Scan for the cell matching the given text and deliver its (X, Y) coordinate at center. 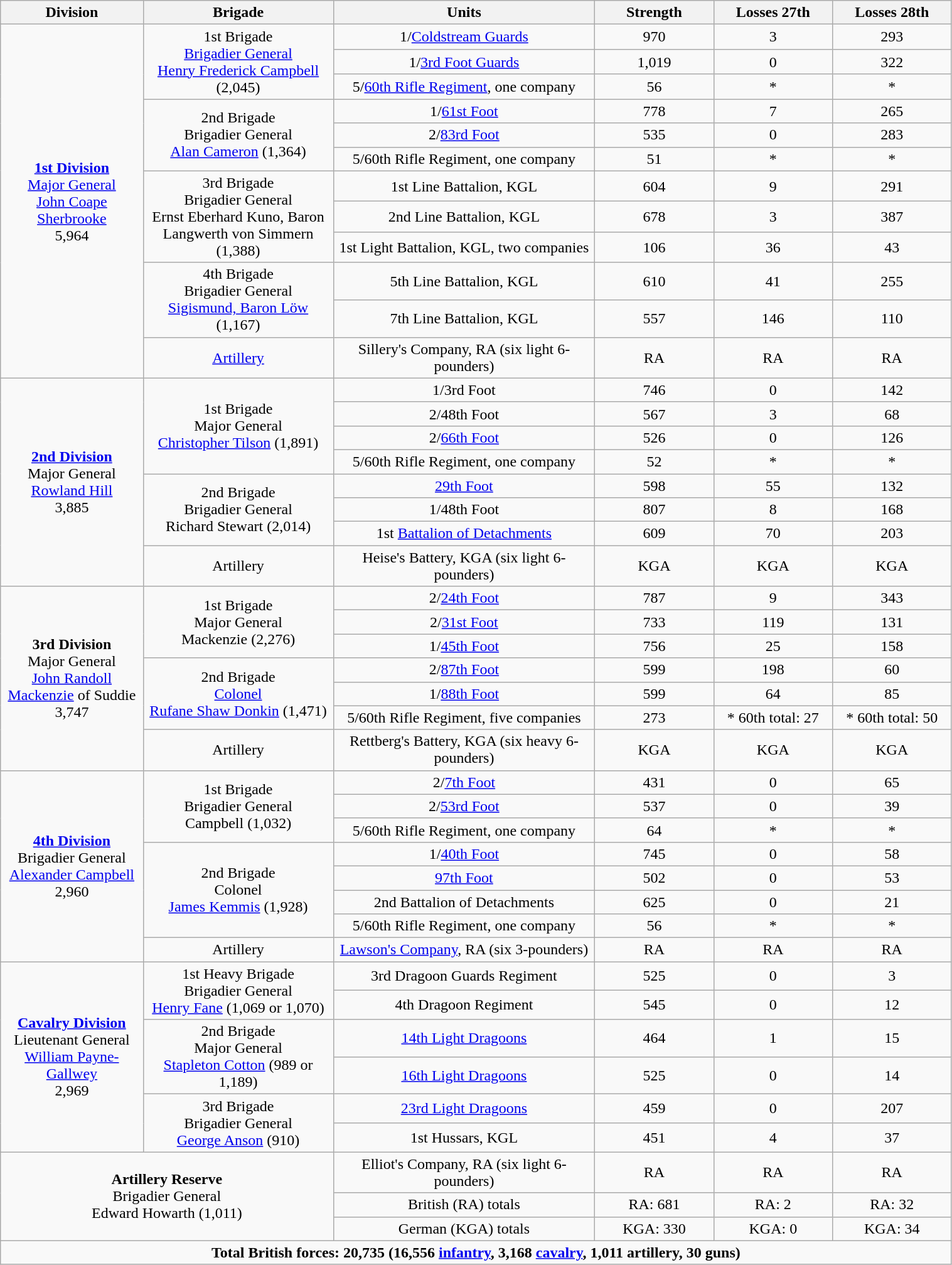
343 (892, 598)
2/24th Foot (464, 598)
58 (892, 854)
2nd DivisionMajor GeneralRowland Hill3,885 (72, 482)
Rettberg's Battery, KGA (six heavy 6-pounders) (464, 750)
567 (654, 414)
1st Hussars, KGL (464, 1138)
5/60th Rifle Regiment, five companies (464, 718)
4th BrigadeBrigadier GeneralSigismund, Baron Löw (1,167) (238, 300)
2nd BrigadeBrigadier GeneralRichard Stewart (2,014) (238, 509)
2/83rd Foot (464, 135)
68 (892, 414)
2/31st Foot (464, 622)
Strength (654, 13)
23rd Light Dragoons (464, 1109)
KGA: 0 (773, 1229)
Division (72, 13)
146 (773, 319)
KGA: 34 (892, 1229)
65 (892, 782)
German (KGA) totals (464, 1229)
21 (892, 902)
2/66th Foot (464, 438)
970 (654, 37)
14 (892, 1075)
1,019 (654, 62)
55 (773, 485)
545 (654, 1005)
625 (654, 902)
168 (892, 510)
598 (654, 485)
2nd BrigadeMajor GeneralStapleton Cotton (989 or 1,189) (238, 1057)
1/48th Foot (464, 510)
459 (654, 1109)
322 (892, 62)
1st Line Battalion, KGL (464, 186)
1st BrigadeMajor General Mackenzie (2,276) (238, 622)
291 (892, 186)
1/45th Foot (464, 646)
1 (773, 1038)
85 (892, 694)
37 (892, 1138)
132 (892, 485)
604 (654, 186)
2nd BrigadeColonelJames Kemmis (1,928) (238, 890)
158 (892, 646)
1/3rd Foot Guards (464, 62)
Elliot's Company, RA (six light 6-pounders) (464, 1173)
464 (654, 1038)
1st Battalion of Detachments (464, 534)
1/61st Foot (464, 111)
8 (773, 510)
1/88th Foot (464, 694)
RA: 32 (892, 1205)
5th Line Battalion, KGL (464, 281)
3rd Dragoon Guards Regiment (464, 976)
2/53rd Foot (464, 806)
1st Heavy BrigadeBrigadier GeneralHenry Fane (1,069 or 1,070) (238, 991)
RA: 681 (654, 1205)
25 (773, 646)
7th Line Battalion, KGL (464, 319)
502 (654, 878)
39 (892, 806)
* 60th total: 27 (773, 718)
255 (892, 281)
3rd BrigadeBrigadier GeneralErnst Eberhard Kuno, Baron Langwerth von Simmern (1,388) (238, 217)
97th Foot (464, 878)
Artillery ReserveBrigadier GeneralEdward Howarth (1,011) (167, 1197)
535 (654, 135)
787 (654, 598)
12 (892, 1005)
Losses 28th (892, 13)
15 (892, 1038)
1/40th Foot (464, 854)
1st BrigadeBrigadier GeneralHenry Frederick Campbell (2,045) (238, 62)
52 (654, 461)
Losses 27th (773, 13)
746 (654, 390)
2nd Line Battalion, KGL (464, 217)
70 (773, 534)
* 60th total: 50 (892, 718)
Total British forces: 20,735 (16,556 infantry, 3,168 cavalry, 1,011 artillery, 30 guns) (476, 1252)
KGA: 330 (654, 1229)
451 (654, 1138)
387 (892, 217)
106 (654, 247)
2/87th Foot (464, 670)
131 (892, 622)
4th DivisionBrigadier GeneralAlexander Campbell2,960 (72, 866)
110 (892, 319)
Cavalry DivisionLieutenant GeneralWilliam Payne-Gallwey2,969 (72, 1057)
733 (654, 622)
265 (892, 111)
4 (773, 1138)
119 (773, 622)
756 (654, 646)
1st BrigadeBrigadier GeneralCampbell (1,032) (238, 806)
Sillery's Company, RA (six light 6-pounders) (464, 358)
1/3rd Foot (464, 390)
557 (654, 319)
16th Light Dragoons (464, 1075)
14th Light Dragoons (464, 1038)
1/Coldstream Guards (464, 37)
1st BrigadeMajor GeneralChristopher Tilson (1,891) (238, 426)
678 (654, 217)
610 (654, 281)
Units (464, 13)
7 (773, 111)
60 (892, 670)
526 (654, 438)
RA: 2 (773, 1205)
207 (892, 1109)
53 (892, 878)
1st DivisionMajor GeneralJohn Coape Sherbrooke5,964 (72, 201)
3rd DivisionMajor GeneralJohn Randoll Mackenzie of Suddie3,747 (72, 678)
British (RA) totals (464, 1205)
43 (892, 247)
3rd BrigadeBrigadier GeneralGeorge Anson (910) (238, 1123)
1st Light Battalion, KGL, two companies (464, 247)
Lawson's Company, RA (six 3-pounders) (464, 950)
609 (654, 534)
807 (654, 510)
51 (654, 159)
283 (892, 135)
41 (773, 281)
2nd Battalion of Detachments (464, 902)
198 (773, 670)
142 (892, 390)
203 (892, 534)
29th Foot (464, 485)
36 (773, 247)
537 (654, 806)
4th Dragoon Regiment (464, 1005)
745 (654, 854)
778 (654, 111)
126 (892, 438)
273 (654, 718)
2nd BrigadeBrigadier GeneralAlan Cameron (1,364) (238, 135)
2nd BrigadeColonelRufane Shaw Donkin (1,471) (238, 694)
2/7th Foot (464, 782)
Heise's Battery, KGA (six light 6-pounders) (464, 566)
431 (654, 782)
2/48th Foot (464, 414)
Brigade (238, 13)
293 (892, 37)
